Capture the cell that displays the provided text and extract its [X, Y] central coordinate. 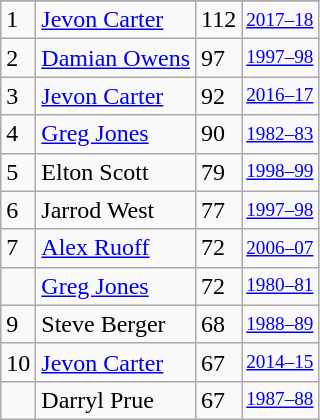
77 [219, 210]
7 [18, 248]
97 [219, 58]
1998–99 [280, 172]
4 [18, 134]
1982–83 [280, 134]
2 [18, 58]
1988–89 [280, 324]
1987–88 [280, 400]
2006–07 [280, 248]
1 [18, 20]
2017–18 [280, 20]
5 [18, 172]
1980–81 [280, 286]
Darryl Prue [116, 400]
79 [219, 172]
Steve Berger [116, 324]
Jarrod West [116, 210]
6 [18, 210]
2016–17 [280, 96]
10 [18, 362]
68 [219, 324]
3 [18, 96]
90 [219, 134]
2014–15 [280, 362]
112 [219, 20]
Damian Owens [116, 58]
Elton Scott [116, 172]
Alex Ruoff [116, 248]
9 [18, 324]
92 [219, 96]
